For the text-containing cell, return its midpoint in [x, y] coordinate format. 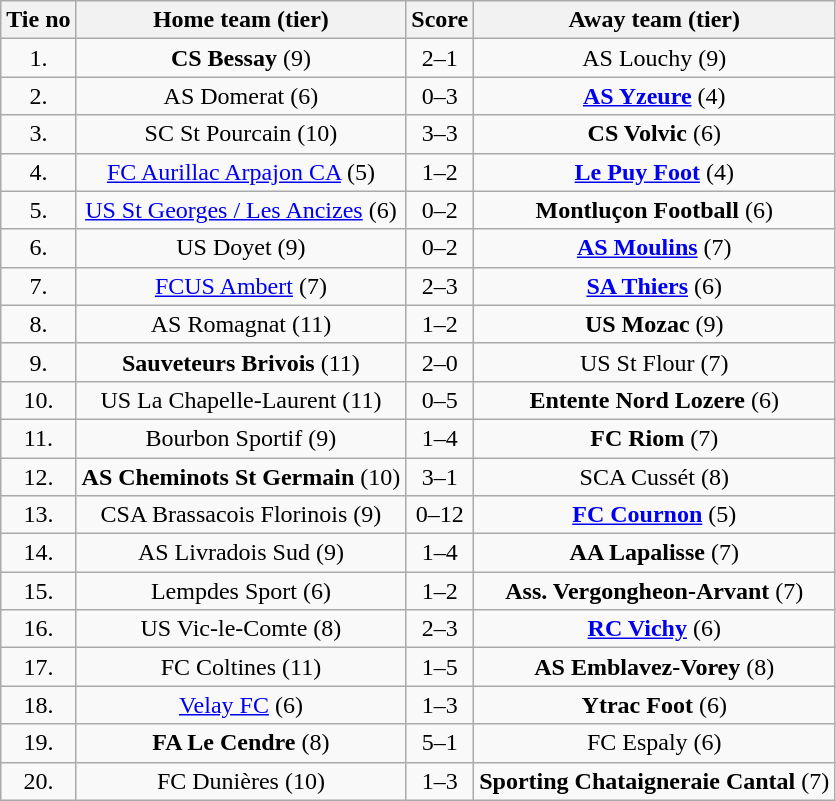
FC Espaly (6) [654, 743]
9. [38, 362]
CS Bessay (9) [241, 58]
Entente Nord Lozere (6) [654, 400]
FC Dunières (10) [241, 781]
Bourbon Sportif (9) [241, 438]
AS Moulins (7) [654, 248]
US Mozac (9) [654, 324]
Le Puy Foot (4) [654, 172]
1–5 [440, 667]
AS Romagnat (11) [241, 324]
Ytrac Foot (6) [654, 705]
FC Riom (7) [654, 438]
Sauveteurs Brivois (11) [241, 362]
SA Thiers (6) [654, 286]
Ass. Vergongheon-Arvant (7) [654, 591]
US La Chapelle-Laurent (11) [241, 400]
2–0 [440, 362]
FC Coltines (11) [241, 667]
FA Le Cendre (8) [241, 743]
FC Aurillac Arpajon CA (5) [241, 172]
Away team (tier) [654, 20]
CSA Brassacois Florinois (9) [241, 515]
0–12 [440, 515]
18. [38, 705]
CS Volvic (6) [654, 134]
US Vic-le-Comte (8) [241, 629]
AS Livradois Sud (9) [241, 553]
16. [38, 629]
AS Domerat (6) [241, 96]
AS Louchy (9) [654, 58]
FCUS Ambert (7) [241, 286]
2–1 [440, 58]
13. [38, 515]
FC Cournon (5) [654, 515]
12. [38, 477]
Tie no [38, 20]
0–5 [440, 400]
SC St Pourcain (10) [241, 134]
US St Georges / Les Ancizes (6) [241, 210]
AS Yzeure (4) [654, 96]
3–3 [440, 134]
Lempdes Sport (6) [241, 591]
Sporting Chataigneraie Cantal (7) [654, 781]
5. [38, 210]
3–1 [440, 477]
4. [38, 172]
14. [38, 553]
US Doyet (9) [241, 248]
0–3 [440, 96]
AS Emblavez-Vorey (8) [654, 667]
RC Vichy (6) [654, 629]
US St Flour (7) [654, 362]
8. [38, 324]
5–1 [440, 743]
20. [38, 781]
1. [38, 58]
19. [38, 743]
17. [38, 667]
AA Lapalisse (7) [654, 553]
6. [38, 248]
11. [38, 438]
2. [38, 96]
3. [38, 134]
SCA Cussét (8) [654, 477]
Velay FC (6) [241, 705]
7. [38, 286]
10. [38, 400]
Home team (tier) [241, 20]
Score [440, 20]
15. [38, 591]
AS Cheminots St Germain (10) [241, 477]
Montluçon Football (6) [654, 210]
